Locate the cell with the specified text and output its [x, y] center coordinate. 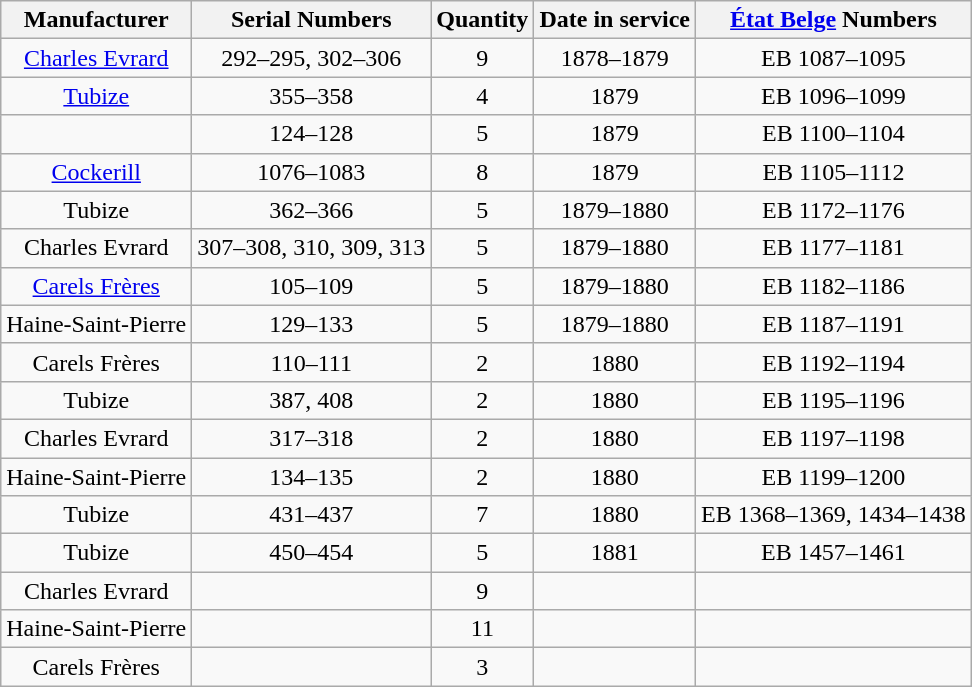
11 [482, 629]
1881 [615, 553]
1878–1879 [615, 58]
EB 1182–1186 [834, 286]
110–111 [312, 362]
362–366 [312, 210]
EB 1187–1191 [834, 324]
355–358 [312, 96]
1076–1083 [312, 172]
3 [482, 667]
431–437 [312, 515]
7 [482, 515]
EB 1192–1194 [834, 362]
EB 1096–1099 [834, 96]
387, 408 [312, 400]
129–133 [312, 324]
Date in service [615, 20]
450–454 [312, 553]
EB 1100–1104 [834, 134]
EB 1195–1196 [834, 400]
Serial Numbers [312, 20]
8 [482, 172]
EB 1172–1176 [834, 210]
317–318 [312, 438]
EB 1457–1461 [834, 553]
4 [482, 96]
Cockerill [96, 172]
105–109 [312, 286]
EB 1105–1112 [834, 172]
292–295, 302–306 [312, 58]
EB 1087–1095 [834, 58]
307–308, 310, 309, 313 [312, 248]
124–128 [312, 134]
EB 1177–1181 [834, 248]
EB 1199–1200 [834, 477]
Manufacturer [96, 20]
Quantity [482, 20]
134–135 [312, 477]
EB 1368–1369, 1434–1438 [834, 515]
État Belge Numbers [834, 20]
EB 1197–1198 [834, 438]
